Search for the cell housing the specified text and yield its [x, y] center coordinate. 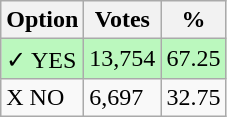
6,697 [122, 97]
Votes [122, 20]
67.25 [194, 59]
X NO [42, 97]
13,754 [122, 59]
% [194, 20]
✓ YES [42, 59]
Option [42, 20]
32.75 [194, 97]
